Return the (X, Y) coordinate for the center point of the cell that contains the specified text.  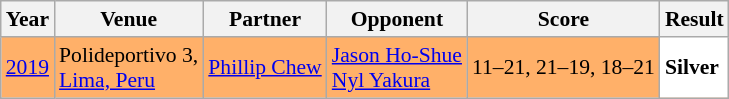
Silver (694, 68)
Partner (264, 19)
Result (694, 19)
11–21, 21–19, 18–21 (564, 68)
Year (28, 19)
2019 (28, 68)
Phillip Chew (264, 68)
Opponent (397, 19)
Polideportivo 3,Lima, Peru (128, 68)
Score (564, 19)
Jason Ho-Shue Nyl Yakura (397, 68)
Venue (128, 19)
